Determine the [X, Y] coordinate at the center of the cell enclosing the given text.  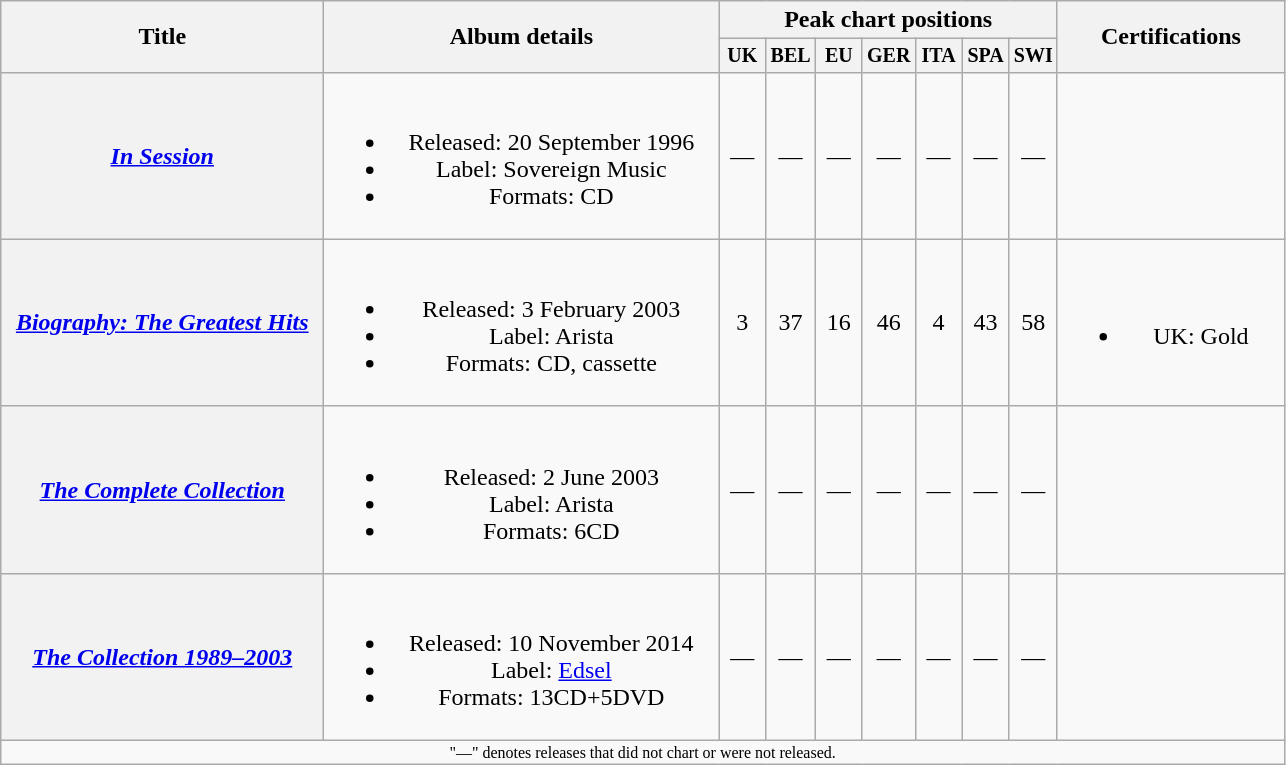
"—" denotes releases that did not chart or were not released. [643, 753]
In Session [162, 156]
The Collection 1989–2003 [162, 656]
GER [888, 56]
37 [790, 322]
Title [162, 37]
Biography: The Greatest Hits [162, 322]
Peak chart positions [888, 20]
UK: Gold [1170, 322]
46 [888, 322]
SWI [1033, 56]
The Complete Collection [162, 490]
4 [938, 322]
BEL [790, 56]
EU [838, 56]
58 [1033, 322]
Released: 3 February 2003Label: AristaFormats: CD, cassette [522, 322]
Released: 20 September 1996Label: Sovereign MusicFormats: CD [522, 156]
3 [742, 322]
Certifications [1170, 37]
Released: 10 November 2014Label: EdselFormats: 13CD+5DVD [522, 656]
16 [838, 322]
Album details [522, 37]
Released: 2 June 2003Label: AristaFormats: 6CD [522, 490]
43 [986, 322]
SPA [986, 56]
UK [742, 56]
ITA [938, 56]
